Output the [X, Y] coordinate of the center of the cell containing the given text.  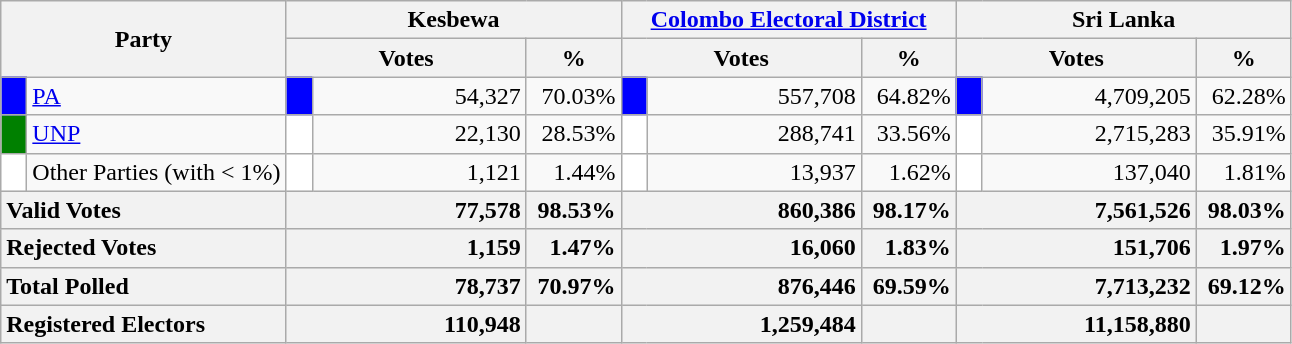
1.62% [908, 172]
Other Parties (with < 1%) [156, 172]
54,327 [419, 96]
151,706 [1076, 248]
1,121 [419, 172]
22,130 [419, 134]
11,158,880 [1076, 324]
69.59% [908, 286]
78,737 [406, 286]
1.47% [574, 248]
98.53% [574, 210]
98.17% [908, 210]
1,159 [406, 248]
16,060 [741, 248]
Registered Electors [144, 324]
70.03% [574, 96]
2,715,283 [1089, 134]
64.82% [908, 96]
110,948 [406, 324]
PA [156, 96]
33.56% [908, 134]
62.28% [1244, 96]
UNP [156, 134]
Total Polled [144, 286]
1.44% [574, 172]
Kesbewa [454, 20]
13,937 [754, 172]
860,386 [741, 210]
Rejected Votes [144, 248]
288,741 [754, 134]
1.83% [908, 248]
70.97% [574, 286]
7,713,232 [1076, 286]
Sri Lanka [1124, 20]
28.53% [574, 134]
35.91% [1244, 134]
7,561,526 [1076, 210]
69.12% [1244, 286]
98.03% [1244, 210]
557,708 [754, 96]
876,446 [741, 286]
Colombo Electoral District [788, 20]
1.97% [1244, 248]
1.81% [1244, 172]
1,259,484 [741, 324]
Valid Votes [144, 210]
Party [144, 39]
77,578 [406, 210]
137,040 [1089, 172]
4,709,205 [1089, 96]
